Find where the given text appears and provide that cell's center as (X, Y) coordinate. 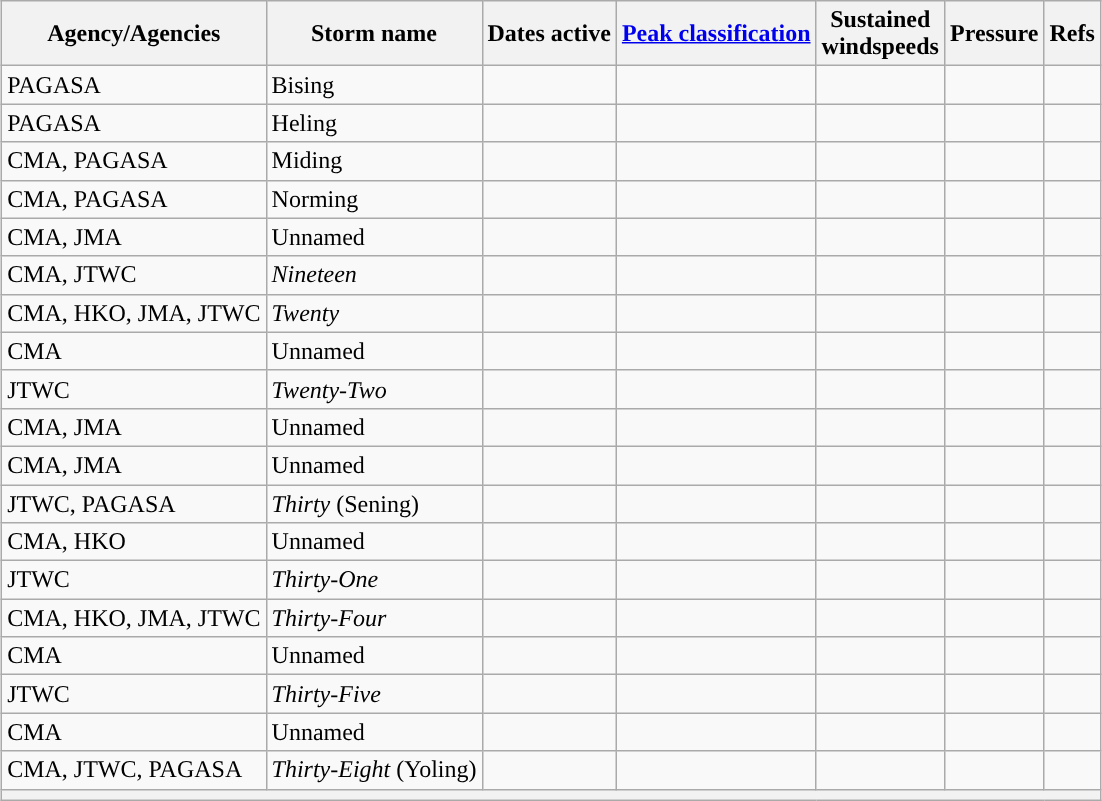
CMA, HKO (134, 542)
Peak classification (716, 34)
Thirty-Five (374, 694)
Thirty (Sening) (374, 503)
CMA, JTWC (134, 275)
Thirty-One (374, 580)
CMA, JTWC, PAGASA (134, 770)
Pressure (994, 34)
Dates active (549, 34)
Bising (374, 85)
Thirty-Eight (Yoling) (374, 770)
JTWC, PAGASA (134, 503)
Agency/Agencies (134, 34)
Twenty-Two (374, 389)
Storm name (374, 34)
Miding (374, 161)
Refs (1072, 34)
Nineteen (374, 275)
Twenty (374, 313)
Norming (374, 199)
Heling (374, 123)
Sustainedwindspeeds (880, 34)
Thirty-Four (374, 618)
